Capture the cell that displays the provided text and extract its [x, y] central coordinate. 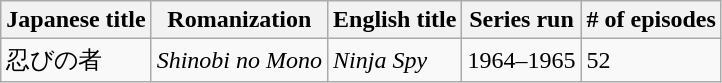
English title [395, 20]
忍びの者 [76, 60]
Ninja Spy [395, 60]
Series run [522, 20]
Shinobi no Mono [239, 60]
52 [651, 60]
Japanese title [76, 20]
# of episodes [651, 20]
1964–1965 [522, 60]
Romanization [239, 20]
